Pinpoint the cell where the given text exists, returning its (X, Y) midpoint coordinate. 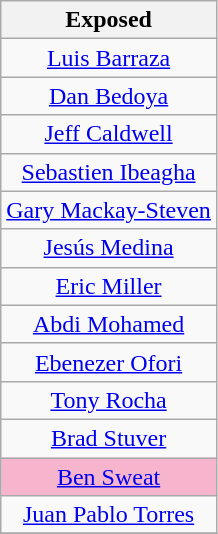
Sebastien Ibeagha (109, 172)
Jesús Medina (109, 248)
Juan Pablo Torres (109, 515)
Brad Stuver (109, 438)
Exposed (109, 20)
Jeff Caldwell (109, 134)
Tony Rocha (109, 400)
Dan Bedoya (109, 96)
Gary Mackay-Steven (109, 210)
Ben Sweat (109, 477)
Abdi Mohamed (109, 324)
Luis Barraza (109, 58)
Eric Miller (109, 286)
Ebenezer Ofori (109, 362)
